From the cell containing the given text, extract its center point as [X, Y] coordinate. 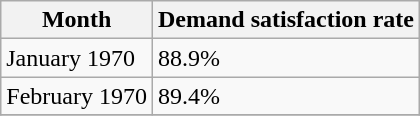
Month [77, 20]
Demand satisfaction rate [286, 20]
January 1970 [77, 58]
88.9% [286, 58]
89.4% [286, 96]
February 1970 [77, 96]
